Extract the (x, y) coordinate from the center of the cell holding the provided text.  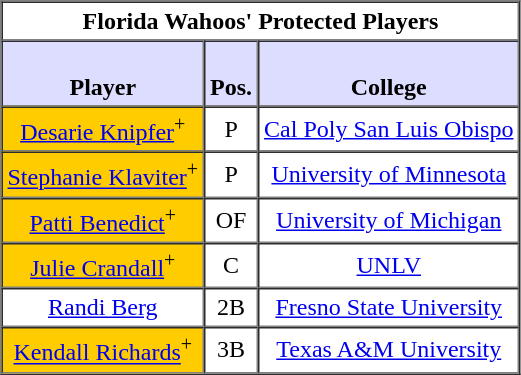
Florida Wahoos' Protected Players (261, 22)
UNLV (388, 266)
Randi Berg (104, 308)
Player (104, 73)
C (231, 266)
College (388, 73)
Stephanie Klaviter+ (104, 174)
University of Minnesota (388, 174)
Cal Poly San Luis Obispo (388, 128)
Fresno State University (388, 308)
Pos. (231, 73)
Kendall Richards+ (104, 350)
Patti Benedict+ (104, 220)
Texas A&M University (388, 350)
Desarie Knipfer+ (104, 128)
University of Michigan (388, 220)
3B (231, 350)
Julie Crandall+ (104, 266)
OF (231, 220)
2B (231, 308)
